Search for the cell housing the specified text and yield its [x, y] center coordinate. 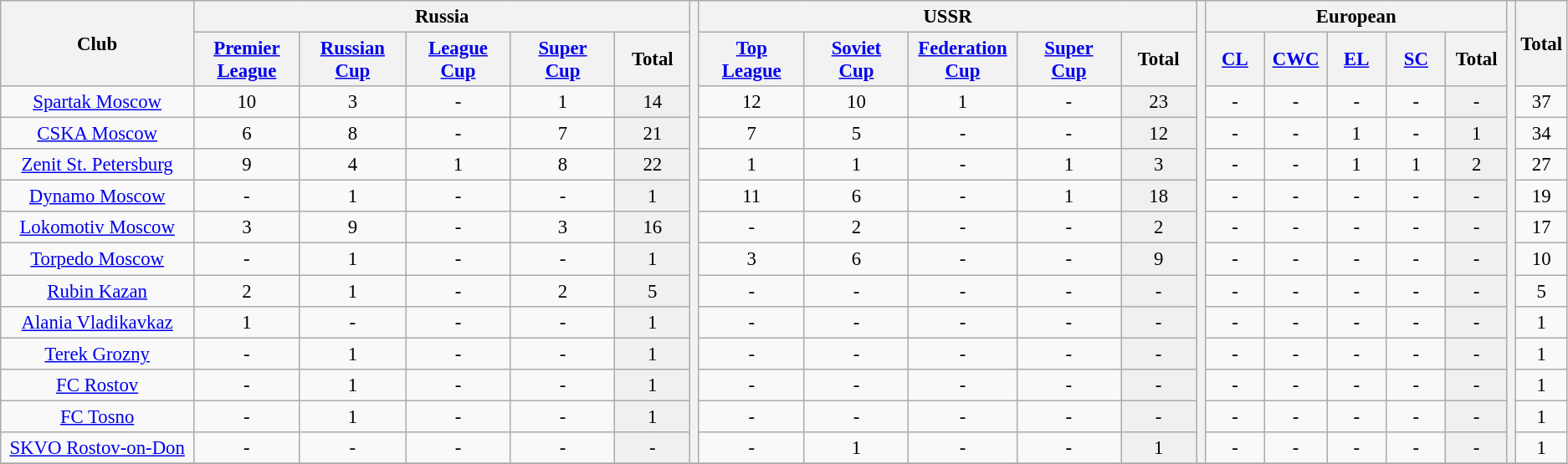
Lokomotiv Moscow [97, 228]
23 [1159, 102]
Rubin Kazan [97, 291]
USSR [947, 17]
European [1355, 17]
17 [1541, 228]
Zenit St. Petersburg [97, 165]
22 [653, 165]
League Cup [459, 60]
18 [1159, 196]
37 [1541, 102]
Torpedo Moscow [97, 259]
FC Tosno [97, 416]
Soviet Cup [857, 60]
SC [1416, 60]
SKVO Rostov-on-Don [97, 448]
21 [653, 134]
19 [1541, 196]
Club [97, 43]
EL [1357, 60]
Russian Cup [352, 60]
Terek Grozny [97, 354]
Alania Vladikavkaz [97, 322]
27 [1541, 165]
Spartak Moscow [97, 102]
CWC [1296, 60]
11 [751, 196]
FC Rostov [97, 385]
CSKA Moscow [97, 134]
16 [653, 228]
Premier League [248, 60]
Top League [751, 60]
CL [1235, 60]
Federation Cup [963, 60]
14 [653, 102]
Dynamo Moscow [97, 196]
34 [1541, 134]
4 [352, 165]
Russia [442, 17]
